Search for the cell housing the specified text and yield its [x, y] center coordinate. 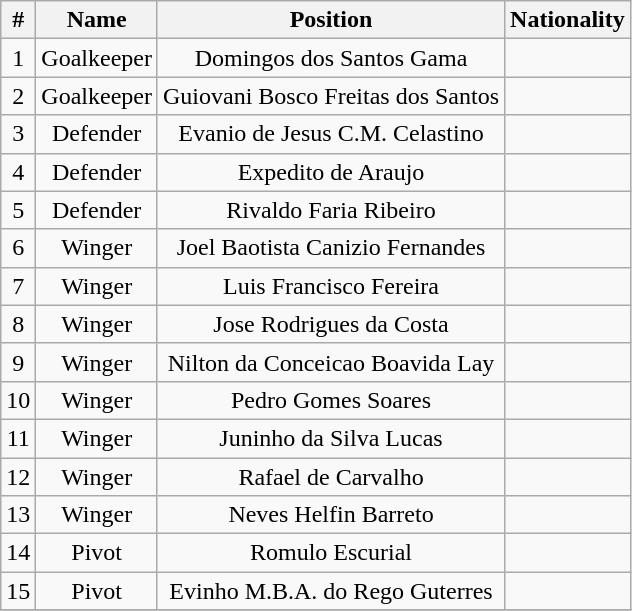
5 [18, 210]
9 [18, 362]
1 [18, 58]
Nationality [568, 20]
Pedro Gomes Soares [330, 400]
Rafael de Carvalho [330, 477]
3 [18, 134]
Juninho da Silva Lucas [330, 438]
8 [18, 324]
Joel Baotista Canizio Fernandes [330, 248]
# [18, 20]
Domingos dos Santos Gama [330, 58]
Evinho M.B.A. do Rego Guterres [330, 591]
Guiovani Bosco Freitas dos Santos [330, 96]
Neves Helfin Barreto [330, 515]
2 [18, 96]
Position [330, 20]
7 [18, 286]
Rivaldo Faria Ribeiro [330, 210]
14 [18, 553]
Jose Rodrigues da Costa [330, 324]
Name [97, 20]
10 [18, 400]
Nilton da Conceicao Boavida Lay [330, 362]
Luis Francisco Fereira [330, 286]
15 [18, 591]
Expedito de Araujo [330, 172]
13 [18, 515]
Evanio de Jesus C.M. Celastino [330, 134]
4 [18, 172]
11 [18, 438]
6 [18, 248]
12 [18, 477]
Romulo Escurial [330, 553]
